Output the (X, Y) coordinate of the center of the cell containing the given text.  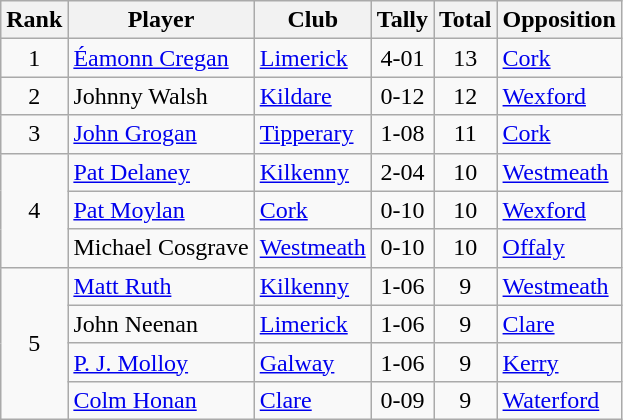
Pat Moylan (161, 210)
P. J. Molloy (161, 362)
11 (466, 134)
1 (34, 58)
John Neenan (161, 324)
Galway (312, 362)
Éamonn Cregan (161, 58)
Colm Honan (161, 400)
2-04 (402, 172)
Waterford (559, 400)
1-08 (402, 134)
Michael Cosgrave (161, 248)
John Grogan (161, 134)
0-12 (402, 96)
2 (34, 96)
Pat Delaney (161, 172)
Johnny Walsh (161, 96)
Rank (34, 20)
Club (312, 20)
Opposition (559, 20)
Offaly (559, 248)
4 (34, 210)
12 (466, 96)
5 (34, 343)
4-01 (402, 58)
Player (161, 20)
Tipperary (312, 134)
Total (466, 20)
Tally (402, 20)
Matt Ruth (161, 286)
Kerry (559, 362)
3 (34, 134)
13 (466, 58)
Kildare (312, 96)
0-09 (402, 400)
